Capture the cell that displays the provided text and extract its (X, Y) central coordinate. 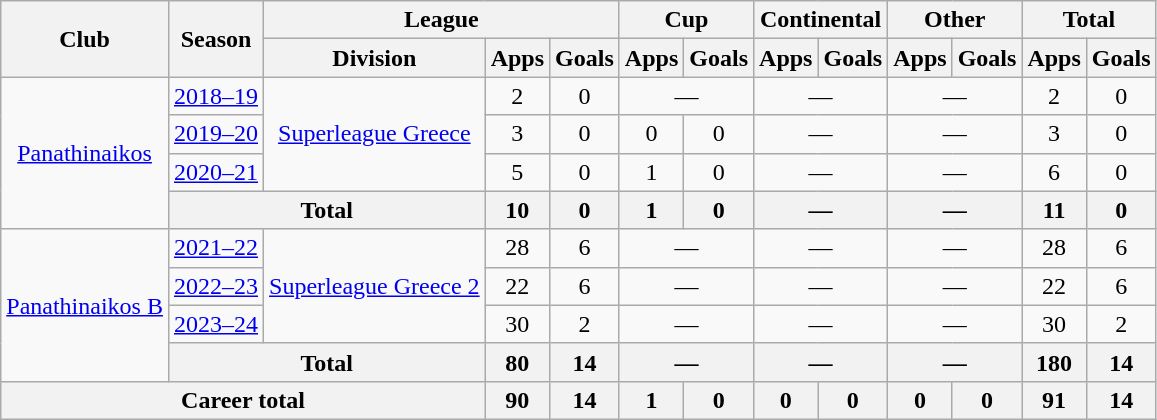
2022–23 (216, 286)
2019–20 (216, 134)
Continental (821, 20)
Career total (243, 400)
5 (517, 172)
2020–21 (216, 172)
Cup (686, 20)
Panathinaikos (85, 153)
11 (1054, 210)
Other (955, 20)
2018–19 (216, 96)
90 (517, 400)
Superleague Greece 2 (375, 286)
10 (517, 210)
Season (216, 39)
Club (85, 39)
2021–22 (216, 248)
91 (1054, 400)
180 (1054, 362)
80 (517, 362)
2023–24 (216, 324)
League (442, 20)
Superleague Greece (375, 134)
Panathinaikos B (85, 305)
Division (375, 58)
